Pinpoint the cell where the given text exists, returning its (X, Y) midpoint coordinate. 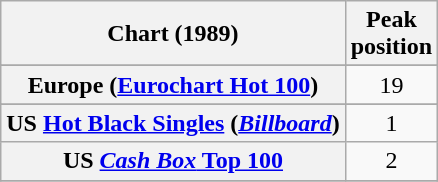
US Cash Box Top 100 (173, 161)
US Hot Black Singles (Billboard) (173, 123)
19 (391, 85)
Chart (1989) (173, 34)
Europe (Eurochart Hot 100) (173, 85)
1 (391, 123)
2 (391, 161)
Peakposition (391, 34)
